Identify which cell holds the provided text, then report its [X, Y] central coordinate. 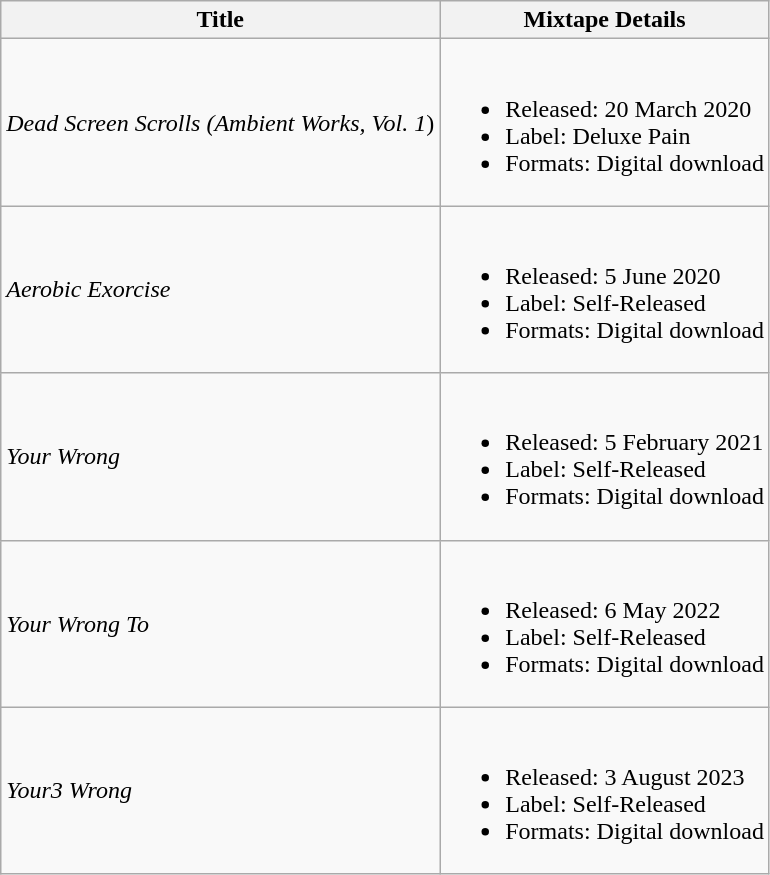
Title [220, 20]
Your Wrong To [220, 624]
Your Wrong [220, 456]
Released: 6 May 2022Label: Self-ReleasedFormats: Digital download [605, 624]
Aerobic Exorcise [220, 290]
Released: 5 February 2021Label: Self-ReleasedFormats: Digital download [605, 456]
Mixtape Details [605, 20]
Released: 20 March 2020Label: Deluxe PainFormats: Digital download [605, 122]
Dead Screen Scrolls (Ambient Works, Vol. 1) [220, 122]
Released: 3 August 2023Label: Self-ReleasedFormats: Digital download [605, 790]
Released: 5 June 2020Label: Self-ReleasedFormats: Digital download [605, 290]
Your3 Wrong [220, 790]
